Search for the cell housing the specified text and yield its (x, y) center coordinate. 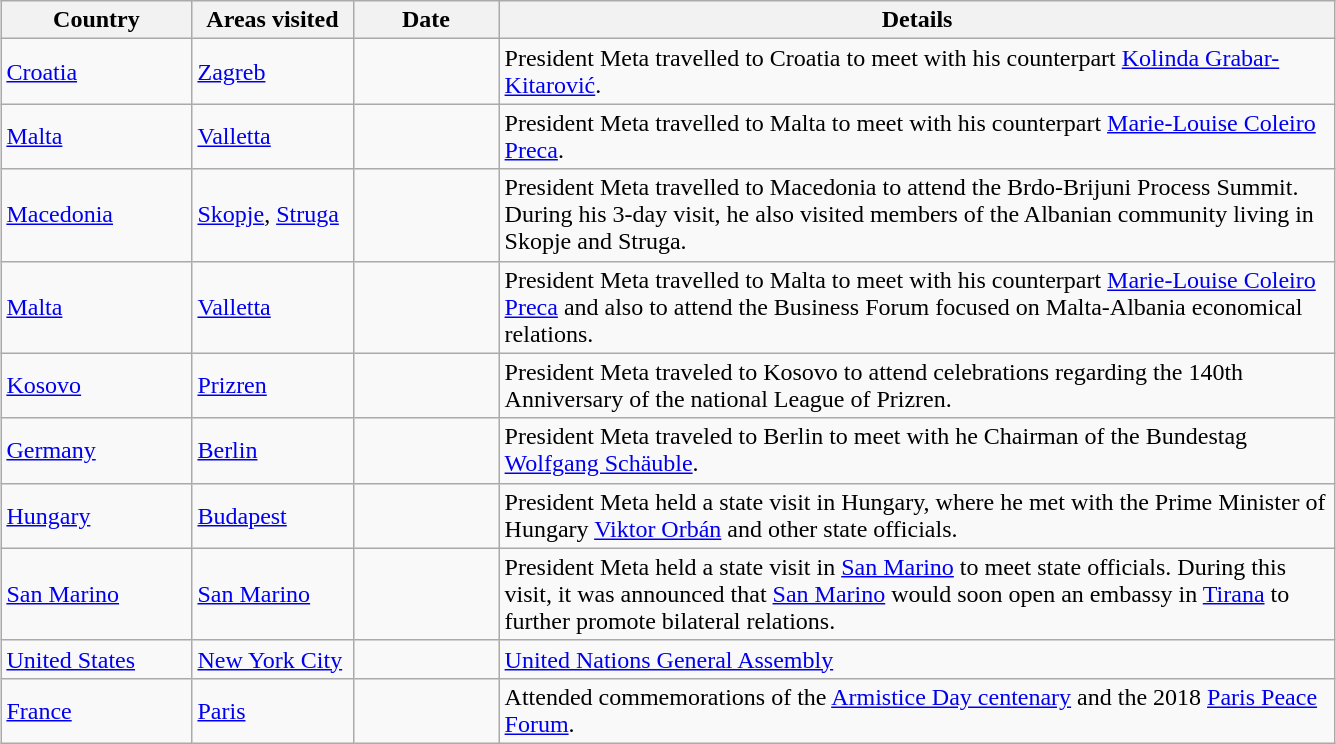
Areas visited (272, 20)
Skopje, Struga (272, 215)
France (96, 710)
Paris (272, 710)
New York City (272, 659)
President Meta travelled to Croatia to meet with his counterpart Kolinda Grabar-Kitarović. (917, 72)
Berlin (272, 450)
Budapest (272, 516)
Prizren (272, 386)
Date (426, 20)
United States (96, 659)
Country (96, 20)
Zagreb (272, 72)
Macedonia (96, 215)
President Meta traveled to Berlin to meet with he Chairman of the Bundestag Wolfgang Schäuble. (917, 450)
President Meta traveled to Kosovo to attend celebrations regarding the 140th Anniversary of the national League of Prizren. (917, 386)
Hungary (96, 516)
Germany (96, 450)
Attended commemorations of the Armistice Day centenary and the 2018 Paris Peace Forum. (917, 710)
United Nations General Assembly (917, 659)
Kosovo (96, 386)
Croatia (96, 72)
Details (917, 20)
President Meta held a state visit in Hungary, where he met with the Prime Minister of Hungary Viktor Orbán and other state officials. (917, 516)
President Meta travelled to Malta to meet with his counterpart Marie-Louise Coleiro Preca. (917, 136)
